Search for the cell housing the specified text and yield its (X, Y) center coordinate. 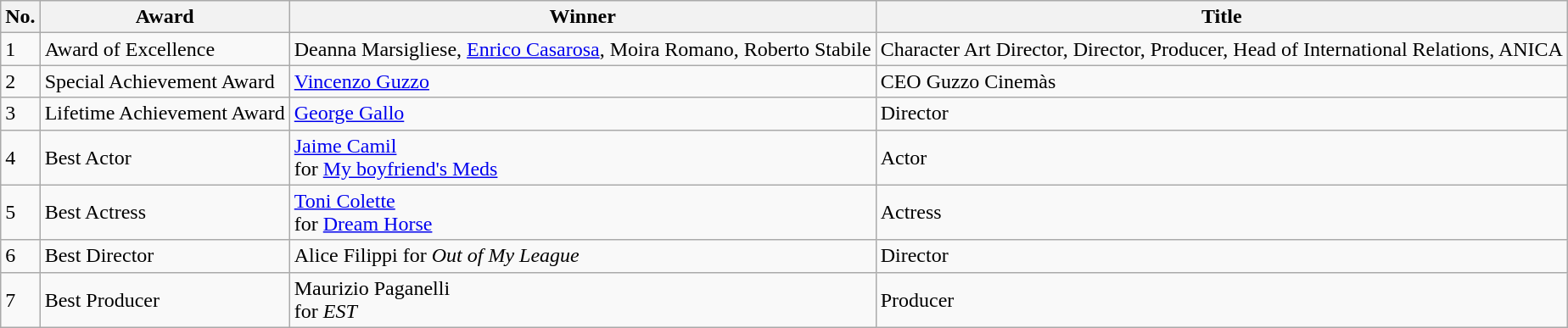
4 (20, 158)
Award (165, 17)
Toni Colettefor Dream Horse (582, 212)
Award of Excellence (165, 49)
7 (20, 300)
Best Actress (165, 212)
Vincenzo Guzzo (582, 81)
Character Art Director, Director, Producer, Head of International Relations, ANICA (1222, 49)
6 (20, 256)
Maurizio Paganellifor EST (582, 300)
Best Director (165, 256)
Deanna Marsigliese, Enrico Casarosa, Moira Romano, Roberto Stabile (582, 49)
5 (20, 212)
1 (20, 49)
2 (20, 81)
Alice Filippi for Out of My League (582, 256)
George Gallo (582, 114)
Winner (582, 17)
Special Achievement Award (165, 81)
Actor (1222, 158)
Lifetime Achievement Award (165, 114)
Producer (1222, 300)
CEO Guzzo Cinemàs (1222, 81)
Title (1222, 17)
3 (20, 114)
Jaime Camilfor My boyfriend's Meds (582, 158)
Best Producer (165, 300)
Best Actor (165, 158)
Actress (1222, 212)
No. (20, 17)
